Capture the cell that displays the provided text and extract its [X, Y] central coordinate. 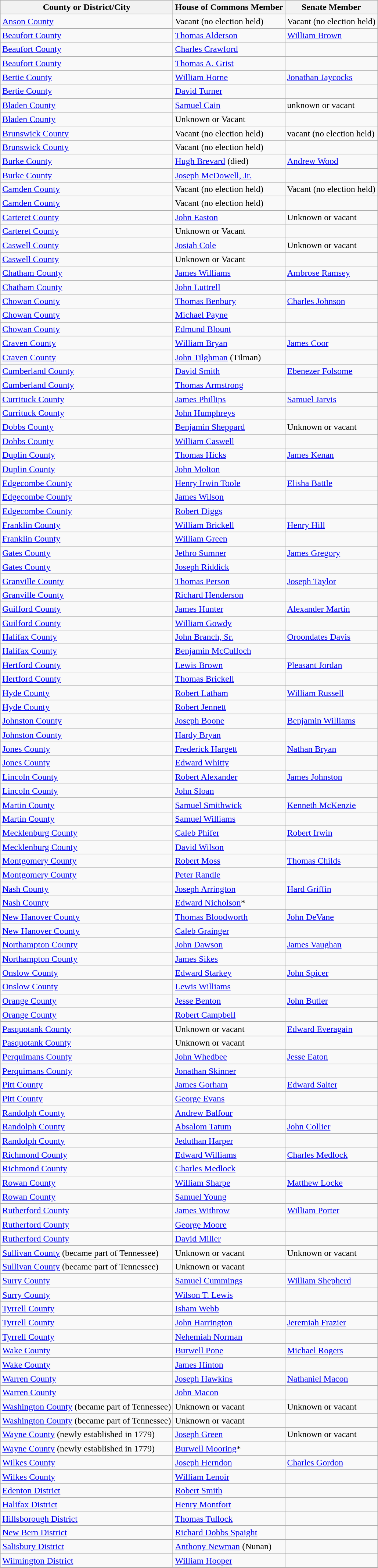
William Bryan [229, 343]
James Withrow [229, 1211]
Nathan Bryan [331, 749]
John Tilghman (Tilman) [229, 357]
Wilmington District [87, 1561]
Edenton District [87, 1490]
John Branch, Sr. [229, 637]
William Russell [331, 693]
Henry Hill [331, 525]
Anson County [87, 21]
Halifax District [87, 1504]
Joseph Green [229, 1435]
John Spicer [331, 973]
Thomas Childs [331, 861]
Samuel Cummings [229, 1281]
Jeremiah Frazier [331, 1323]
William Caswell [229, 441]
Robert Alexander [229, 777]
William Brickell [229, 525]
New Bern District [87, 1533]
Benjamin Sheppard [229, 427]
George Evans [229, 1099]
David Turner [229, 91]
Thomas Tullock [229, 1519]
Ambrose Ramsey [331, 273]
Robert Diggs [229, 511]
unknown or vacant [331, 105]
Charles Crawford [229, 49]
Joseph Arrington [229, 889]
James Gorham [229, 1085]
James Sikes [229, 959]
John Luttrell [229, 287]
William Brown [331, 35]
Edward Nicholson* [229, 903]
Robert Campbell [229, 1015]
Andrew Wood [331, 161]
Thomas Person [229, 581]
Josiah Cole [229, 245]
John Macon [229, 1393]
Nehemiah Norman [229, 1337]
William Green [229, 539]
William Gowdy [229, 623]
Hard Griffin [331, 889]
Absalom Tatum [229, 1127]
Thomas Armstrong [229, 385]
Michael Rogers [331, 1351]
Oroondates Davis [331, 637]
Senate Member [331, 7]
John Easton [229, 217]
James Wilson [229, 497]
Salisbury District [87, 1547]
Edward Starkey [229, 973]
William Sharpe [229, 1183]
David Miller [229, 1239]
Nathaniel Macon [331, 1379]
Lewis Brown [229, 665]
Joseph Hawkins [229, 1379]
Robert Jennett [229, 707]
John Dawson [229, 945]
Burwell Mooring* [229, 1449]
Samuel Young [229, 1197]
Burwell Pope [229, 1351]
Joseph Herndon [229, 1462]
Edmund Blount [229, 329]
Charles Johnson [331, 301]
John Whedbee [229, 1057]
John Harrington [229, 1323]
Edward Whitty [229, 763]
James Johnston [331, 777]
David Smith [229, 371]
Hillsborough District [87, 1519]
Peter Randle [229, 875]
Caleb Grainger [229, 931]
House of Commons Member [229, 7]
Robert Smith [229, 1490]
James Hunter [229, 609]
Benjamin McCulloch [229, 651]
James Hinton [229, 1365]
Charles Gordon [331, 1462]
Jethro Sumner [229, 553]
Joseph McDowell, Jr. [229, 175]
Robert Moss [229, 861]
Henry Irwin Toole [229, 483]
Kenneth McKenzie [331, 805]
Edward Salter [331, 1085]
vacant (no election held) [331, 133]
Pleasant Jordan [331, 665]
Benjamin Williams [331, 721]
Joseph Riddick [229, 567]
James Gregory [331, 553]
Robert Irwin [331, 833]
Ebenezer Folsome [331, 371]
Anthony Newman (Nunan) [229, 1547]
Hugh Brevard (died) [229, 161]
Thomas Alderson [229, 35]
County or District/City [87, 7]
Henry Montfort [229, 1504]
Samuel Jarvis [331, 399]
Jeduthan Harper [229, 1141]
Caleb Phifer [229, 833]
Thomas Bloodworth [229, 917]
William Horne [229, 77]
John Butler [331, 1001]
George Moore [229, 1225]
Thomas Brickell [229, 679]
Elisha Battle [331, 483]
Lewis Williams [229, 987]
Michael Payne [229, 315]
Isham Webb [229, 1309]
Joseph Boone [229, 721]
Robert Latham [229, 693]
Jonathan Skinner [229, 1071]
Edward Everagain [331, 1029]
James Vaughan [331, 945]
Jesse Eaton [331, 1057]
John DeVane [331, 917]
Andrew Balfour [229, 1113]
Thomas Benbury [229, 301]
Jesse Benton [229, 1001]
James Williams [229, 273]
John Humphreys [229, 413]
James Kenan [331, 455]
David Wilson [229, 847]
Hardy Bryan [229, 735]
William Hooper [229, 1561]
Jonathan Jaycocks [331, 77]
John Collier [331, 1127]
Joseph Taylor [331, 581]
Samuel Williams [229, 819]
Thomas Hicks [229, 455]
Richard Henderson [229, 595]
Alexander Martin [331, 609]
John Sloan [229, 791]
Thomas A. Grist [229, 63]
Samuel Cain [229, 105]
Edward Williams [229, 1155]
Richard Dobbs Spaight [229, 1533]
Matthew Locke [331, 1183]
James Phillips [229, 399]
Frederick Hargett [229, 749]
William Shepherd [331, 1281]
William Porter [331, 1211]
Samuel Smithwick [229, 805]
William Lenoir [229, 1476]
James Coor [331, 343]
Wilson T. Lewis [229, 1294]
John Molton [229, 469]
